Output the [x, y] coordinate of the center of the cell containing the given text.  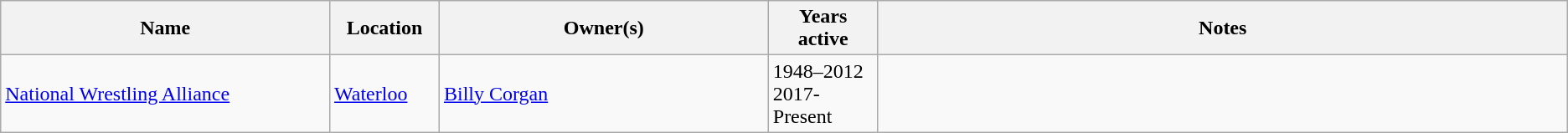
1948–2012 2017-Present [823, 94]
Notes [1223, 28]
Years active [823, 28]
Owner(s) [603, 28]
Location [385, 28]
Waterloo [385, 94]
Name [166, 28]
Billy Corgan [603, 94]
National Wrestling Alliance [166, 94]
